Determine the (X, Y) coordinate at the center of the cell enclosing the given text.  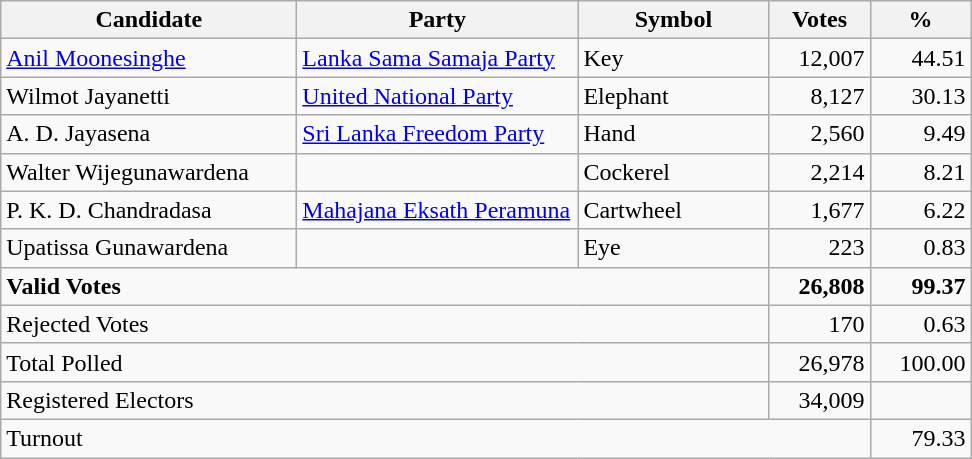
Hand (674, 134)
% (920, 20)
0.63 (920, 324)
Total Polled (385, 362)
Valid Votes (385, 286)
Candidate (149, 20)
Upatissa Gunawardena (149, 248)
2,214 (820, 172)
Mahajana Eksath Peramuna (438, 210)
Registered Electors (385, 400)
Symbol (674, 20)
44.51 (920, 58)
Votes (820, 20)
Elephant (674, 96)
Lanka Sama Samaja Party (438, 58)
Sri Lanka Freedom Party (438, 134)
26,808 (820, 286)
Party (438, 20)
170 (820, 324)
United National Party (438, 96)
Anil Moonesinghe (149, 58)
Rejected Votes (385, 324)
34,009 (820, 400)
P. K. D. Chandradasa (149, 210)
9.49 (920, 134)
Wilmot Jayanetti (149, 96)
0.83 (920, 248)
Walter Wijegunawardena (149, 172)
Key (674, 58)
30.13 (920, 96)
6.22 (920, 210)
8.21 (920, 172)
1,677 (820, 210)
26,978 (820, 362)
12,007 (820, 58)
Cockerel (674, 172)
79.33 (920, 438)
Eye (674, 248)
2,560 (820, 134)
8,127 (820, 96)
A. D. Jayasena (149, 134)
100.00 (920, 362)
99.37 (920, 286)
Cartwheel (674, 210)
Turnout (436, 438)
223 (820, 248)
